Detect which cell encompasses the target text, then output its [x, y] center coordinate. 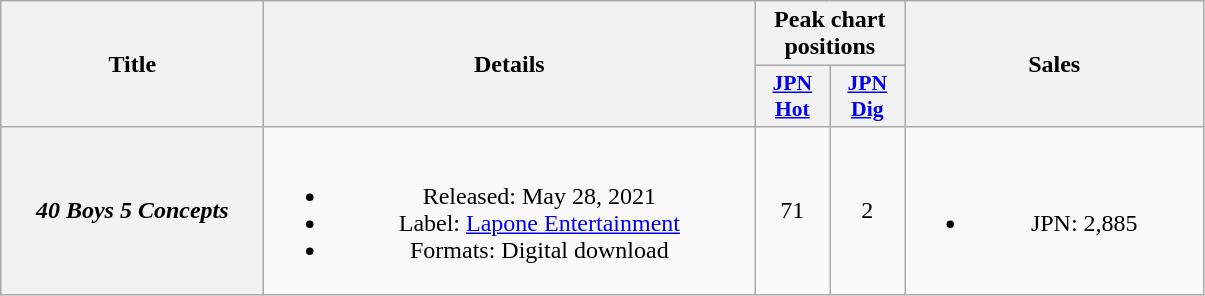
Details [510, 64]
71 [792, 210]
Peak chart positions [830, 34]
40 Boys 5 Concepts [132, 210]
Released: May 28, 2021Label: Lapone EntertainmentFormats: Digital download [510, 210]
Sales [1054, 64]
JPN Dig [868, 96]
Title [132, 64]
JPN Hot [792, 96]
2 [868, 210]
JPN: 2,885 [1054, 210]
